Detect which cell encompasses the target text, then output its (X, Y) center coordinate. 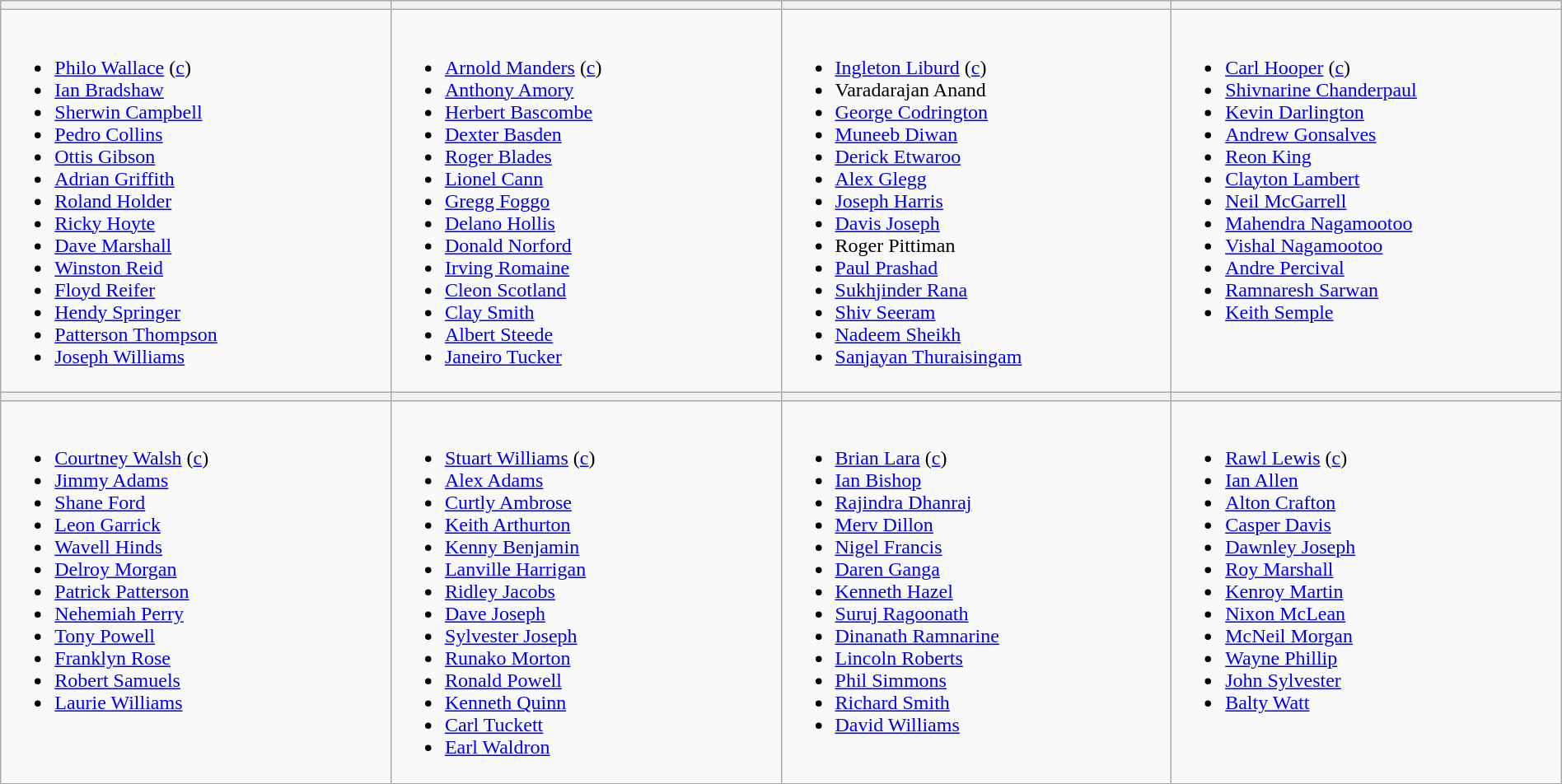
Rawl Lewis (c)Ian AllenAlton CraftonCasper DavisDawnley JosephRoy MarshallKenroy MartinNixon McLeanMcNeil MorganWayne PhillipJohn SylvesterBalty Watt (1367, 592)
